Return [X, Y] of the center of cell containing provided text 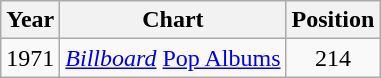
Billboard Pop Albums [173, 58]
Position [333, 20]
214 [333, 58]
Year [30, 20]
Chart [173, 20]
1971 [30, 58]
